Scan for the cell matching the given text and deliver its [x, y] coordinate at center. 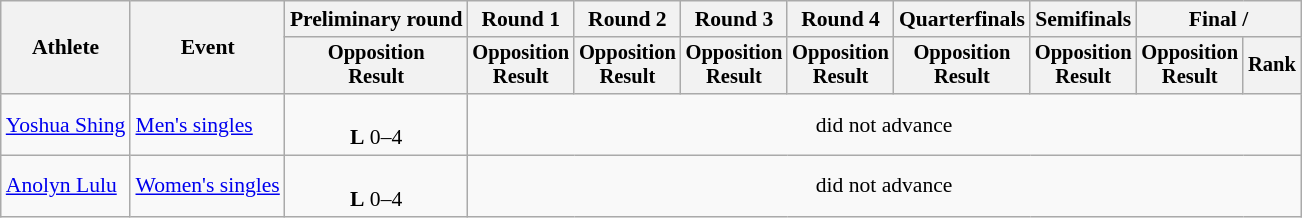
Quarterfinals [962, 19]
Anolyn Lulu [66, 186]
Preliminary round [376, 19]
Men's singles [207, 124]
Semifinals [1084, 19]
Round 2 [628, 19]
Women's singles [207, 186]
Athlete [66, 48]
Round 1 [520, 19]
Round 4 [840, 19]
Round 3 [734, 19]
Event [207, 48]
Rank [1272, 66]
Final / [1218, 19]
Yoshua Shing [66, 124]
